Scan for the cell matching the given text and deliver its [X, Y] coordinate at center. 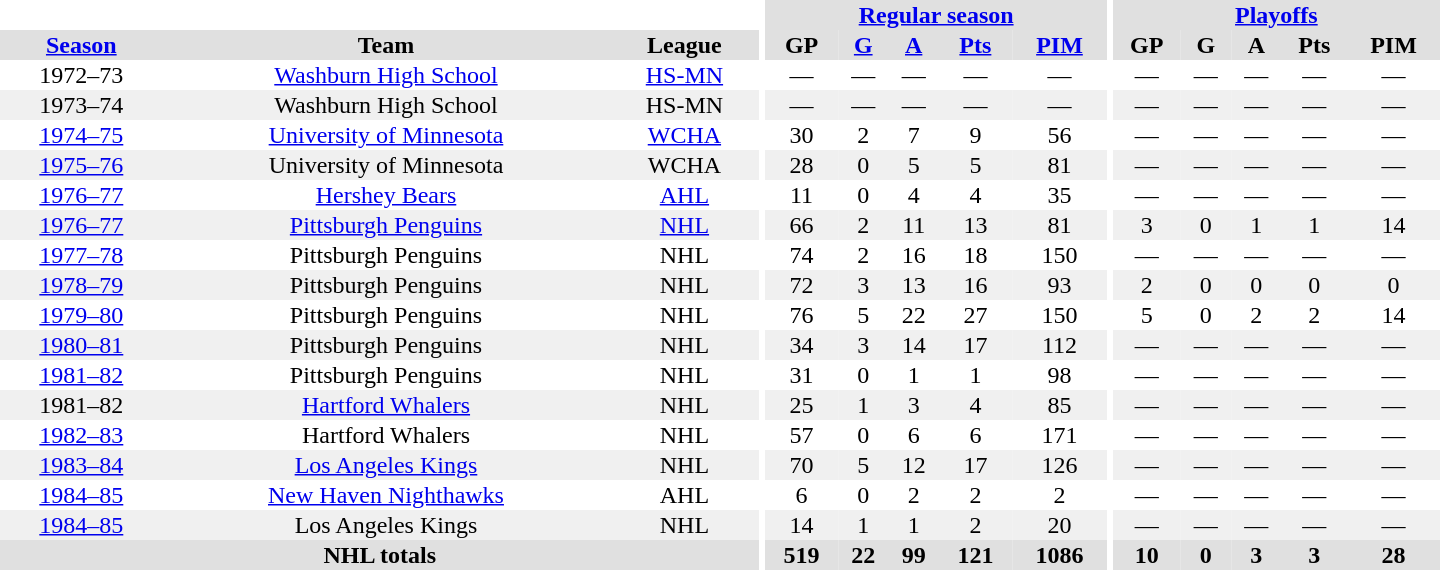
98 [1060, 375]
Season [82, 45]
93 [1060, 285]
New Haven Nighthawks [386, 495]
99 [913, 555]
1979–80 [82, 315]
30 [802, 135]
57 [802, 435]
1975–76 [82, 165]
1972–73 [82, 75]
85 [1060, 405]
25 [802, 405]
34 [802, 345]
74 [802, 255]
171 [1060, 435]
1973–74 [82, 105]
Regular season [936, 15]
1980–81 [82, 345]
20 [1060, 525]
121 [976, 555]
18 [976, 255]
12 [913, 465]
1977–78 [82, 255]
76 [802, 315]
10 [1147, 555]
56 [1060, 135]
Playoffs [1276, 15]
1086 [1060, 555]
112 [1060, 345]
72 [802, 285]
519 [802, 555]
Team [386, 45]
NHL totals [380, 555]
1974–75 [82, 135]
70 [802, 465]
35 [1060, 195]
Hershey Bears [386, 195]
66 [802, 225]
7 [913, 135]
9 [976, 135]
1983–84 [82, 465]
31 [802, 375]
1982–83 [82, 435]
126 [1060, 465]
1978–79 [82, 285]
27 [976, 315]
League [684, 45]
